Search for the cell housing the specified text and yield its (x, y) center coordinate. 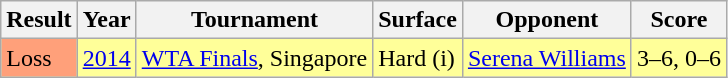
Tournament (254, 20)
Year (106, 20)
Serena Williams (546, 58)
WTA Finals, Singapore (254, 58)
3–6, 0–6 (678, 58)
Loss (39, 58)
Result (39, 20)
Surface (418, 20)
2014 (106, 58)
Hard (i) (418, 58)
Opponent (546, 20)
Score (678, 20)
